Return the [x, y] coordinate for the center point of the cell that contains the specified text.  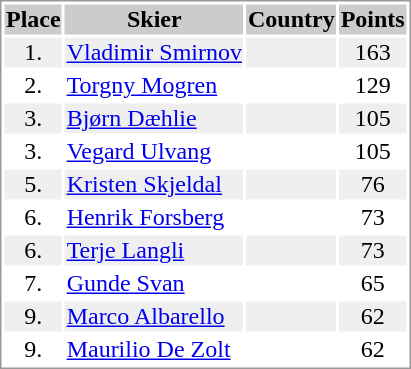
163 [372, 53]
Kristen Skjeldal [154, 185]
Points [372, 19]
129 [372, 85]
Place [33, 19]
1. [33, 53]
7. [33, 283]
76 [372, 185]
Torgny Mogren [154, 85]
Country [291, 19]
Terje Langli [154, 251]
65 [372, 283]
5. [33, 185]
Henrik Forsberg [154, 217]
Vegard Ulvang [154, 151]
Maurilio De Zolt [154, 349]
2. [33, 85]
Gunde Svan [154, 283]
Skier [154, 19]
Marco Albarello [154, 317]
Vladimir Smirnov [154, 53]
Bjørn Dæhlie [154, 119]
